Return (x, y) of the center of cell containing provided text 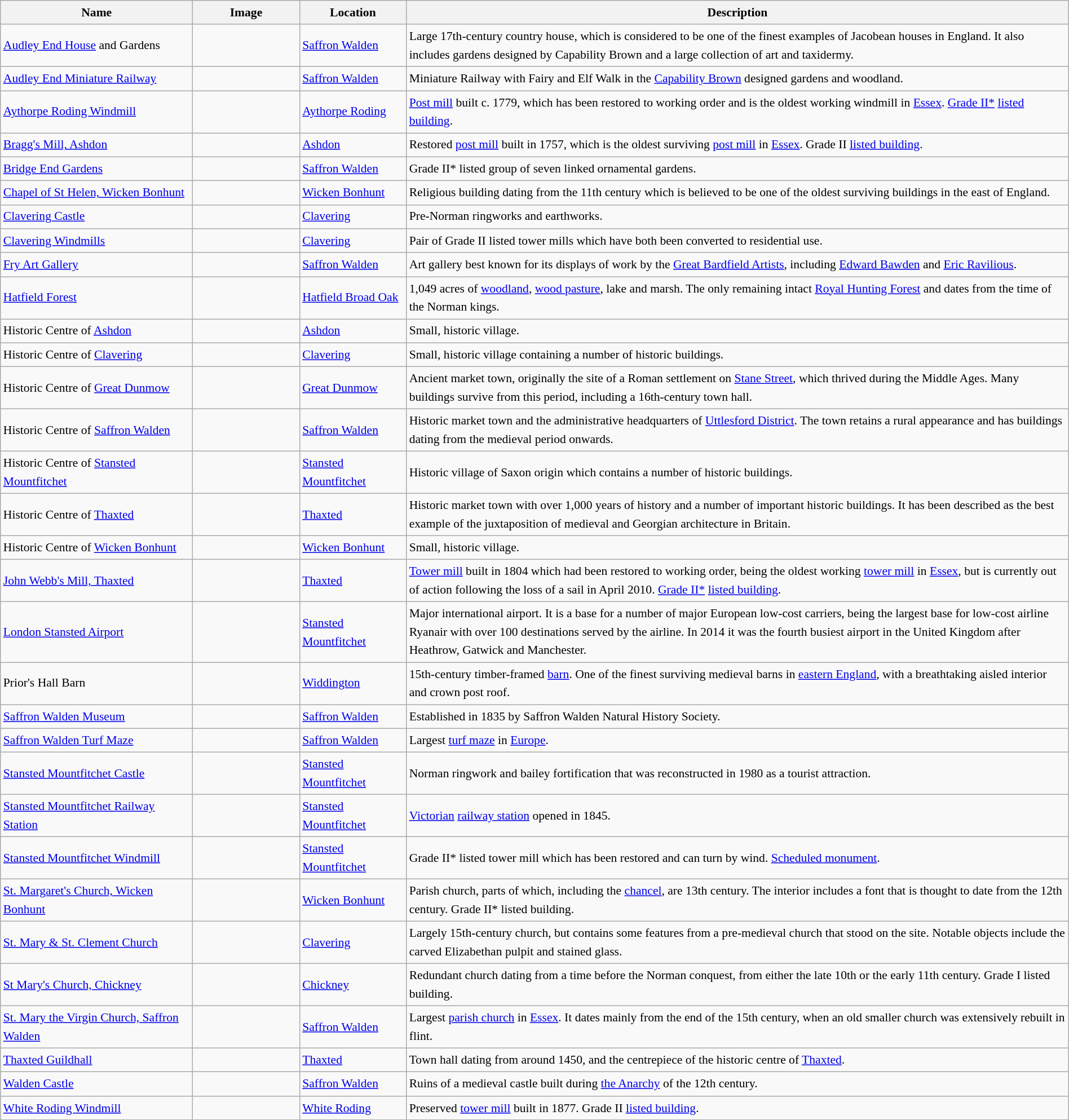
John Webb's Mill, Thaxted (97, 581)
Audley End House and Gardens (97, 46)
Great Dunmow (353, 388)
Norman ringwork and bailey fortification that was reconstructed in 1980 as a tourist attraction. (737, 773)
Audley End Miniature Railway (97, 79)
Small, historic village containing a number of historic buildings. (737, 355)
Widdington (353, 683)
Historic village of Saxon origin which contains a number of historic buildings. (737, 472)
Pre-Norman ringworks and earthworks. (737, 218)
Largest parish church in Essex. It dates mainly from the end of the 15th century, when an old smaller church was extensively rebuilt in flint. (737, 1027)
Stansted Mountfitchet Castle (97, 773)
Hatfield Broad Oak (353, 298)
St. Margaret's Church, Wicken Bonhunt (97, 901)
Historic Centre of Clavering (97, 355)
Religious building dating from the 11th century which is believed to be one of the oldest surviving buildings in the east of England. (737, 193)
Aythorpe Roding (353, 112)
Fry Art Gallery (97, 265)
Clavering Windmills (97, 241)
Stansted Mountfitchet Railway Station (97, 816)
Town hall dating from around 1450, and the centrepiece of the historic centre of Thaxted. (737, 1061)
Image (246, 12)
Bragg's Mill, Ashdon (97, 145)
Chapel of St Helen, Wicken Bonhunt (97, 193)
Largest turf maze in Europe. (737, 741)
St. Mary & St. Clement Church (97, 942)
Name (97, 12)
Historic Centre of Stansted Mountfitchet (97, 472)
Grade II* listed group of seven linked ornamental gardens. (737, 169)
Saffron Walden Turf Maze (97, 741)
Ruins of a medieval castle built during the Anarchy of the 12th century. (737, 1084)
Historic Centre of Ashdon (97, 331)
St. Mary the Virgin Church, Saffron Walden (97, 1027)
Walden Castle (97, 1084)
Aythorpe Roding Windmill (97, 112)
Chickney (353, 985)
Location (353, 12)
Restored post mill built in 1757, which is the oldest surviving post mill in Essex. Grade II listed building. (737, 145)
Miniature Railway with Fairy and Elf Walk in the Capability Brown designed gardens and woodland. (737, 79)
Pair of Grade II listed tower mills which have both been converted to residential use. (737, 241)
Saffron Walden Museum (97, 717)
Thaxted Guildhall (97, 1061)
Historic Centre of Great Dunmow (97, 388)
Victorian railway station opened in 1845. (737, 816)
Historic Centre of Wicken Bonhunt (97, 548)
Hatfield Forest (97, 298)
1,049 acres of woodland, wood pasture, lake and marsh. The only remaining intact Royal Hunting Forest and dates from the time of the Norman kings. (737, 298)
Redundant church dating from a time before the Norman conquest, from either the late 10th or the early 11th century. Grade I listed building. (737, 985)
Clavering Castle (97, 218)
Stansted Mountfitchet Windmill (97, 858)
Bridge End Gardens (97, 169)
Post mill built c. 1779, which has been restored to working order and is the oldest working windmill in Essex. Grade II* listed building. (737, 112)
Description (737, 12)
Historic Centre of Saffron Walden (97, 431)
Prior's Hall Barn (97, 683)
London Stansted Airport (97, 632)
St Mary's Church, Chickney (97, 985)
Established in 1835 by Saffron Walden Natural History Society. (737, 717)
Grade II* listed tower mill which has been restored and can turn by wind. Scheduled monument. (737, 858)
Historic Centre of Thaxted (97, 515)
Art gallery best known for its displays of work by the Great Bardfield Artists, including Edward Bawden and Eric Ravilious. (737, 265)
